Return the [X, Y] coordinate for the center point of the cell that contains the specified text.  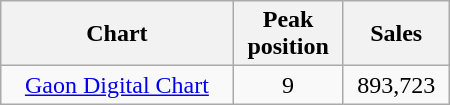
Chart [117, 34]
Gaon Digital Chart [117, 85]
Sales [396, 34]
893,723 [396, 85]
9 [288, 85]
Peakposition [288, 34]
